Pinpoint the cell where the given text exists, returning its (X, Y) midpoint coordinate. 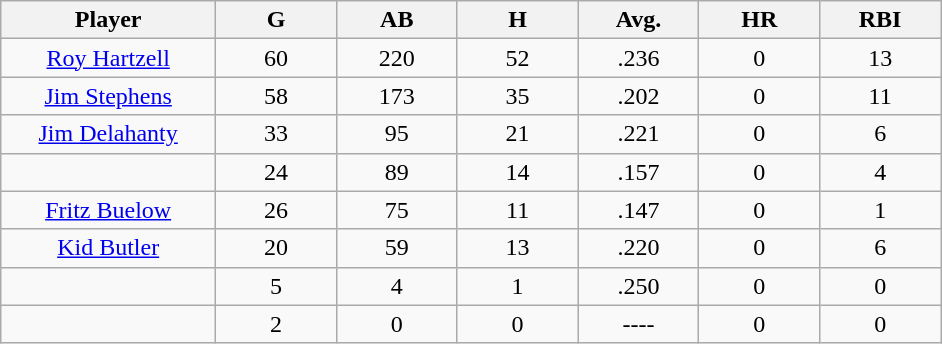
20 (276, 248)
.221 (638, 134)
21 (518, 134)
Kid Butler (108, 248)
.157 (638, 172)
H (518, 20)
AB (396, 20)
RBI (880, 20)
Jim Delahanty (108, 134)
89 (396, 172)
G (276, 20)
173 (396, 96)
.147 (638, 210)
220 (396, 58)
35 (518, 96)
HR (760, 20)
52 (518, 58)
14 (518, 172)
Roy Hartzell (108, 58)
.202 (638, 96)
Player (108, 20)
58 (276, 96)
95 (396, 134)
Avg. (638, 20)
2 (276, 324)
.220 (638, 248)
59 (396, 248)
75 (396, 210)
Jim Stephens (108, 96)
5 (276, 286)
24 (276, 172)
.250 (638, 286)
60 (276, 58)
.236 (638, 58)
---- (638, 324)
26 (276, 210)
33 (276, 134)
Fritz Buelow (108, 210)
